Identify which cell holds the provided text, then report its [X, Y] central coordinate. 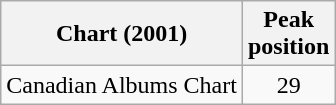
Canadian Albums Chart [122, 85]
Peakposition [288, 34]
29 [288, 85]
Chart (2001) [122, 34]
